Identify which cell holds the provided text, then report its (x, y) central coordinate. 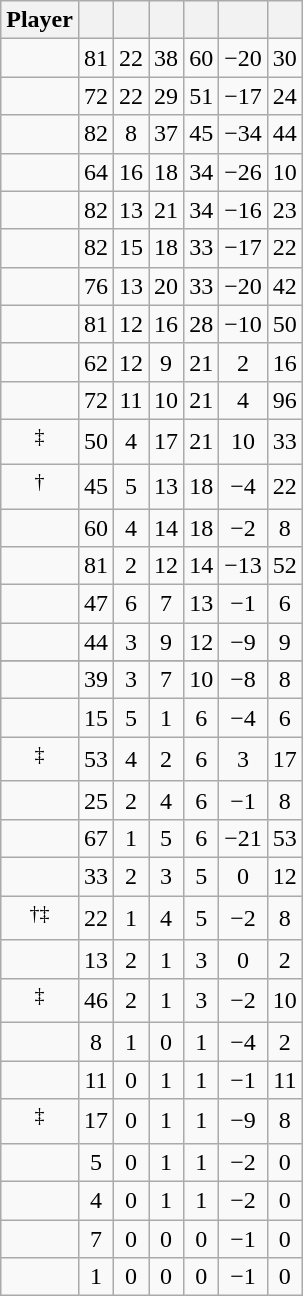
67 (96, 839)
76 (96, 286)
37 (166, 134)
† (40, 486)
†‡ (40, 918)
62 (96, 362)
38 (166, 58)
−8 (244, 680)
25 (96, 800)
−16 (244, 210)
30 (284, 58)
−26 (244, 172)
23 (284, 210)
64 (96, 172)
−10 (244, 324)
−34 (244, 134)
46 (96, 1000)
39 (96, 680)
42 (284, 286)
Player (40, 20)
51 (202, 96)
47 (96, 604)
28 (202, 324)
29 (166, 96)
52 (284, 566)
20 (166, 286)
96 (284, 400)
−13 (244, 566)
24 (284, 96)
−21 (244, 839)
